Scan for the cell matching the given text and deliver its (x, y) coordinate at center. 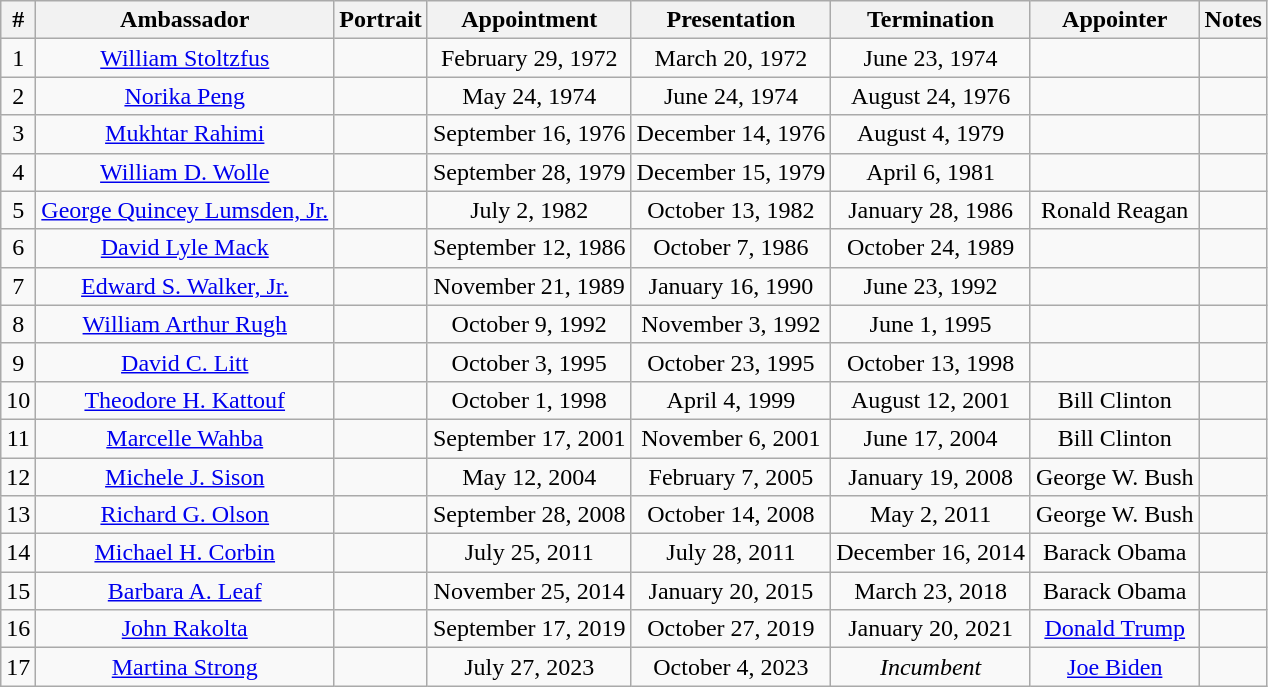
Edward S. Walker, Jr. (185, 286)
May 2, 2011 (931, 515)
June 1, 1995 (931, 324)
Martina Strong (185, 667)
October 9, 1992 (529, 324)
Appointment (529, 20)
Richard G. Olson (185, 515)
Joe Biden (1114, 667)
January 28, 1986 (931, 210)
17 (18, 667)
January 20, 2021 (931, 629)
July 28, 2011 (731, 553)
1 (18, 58)
September 17, 2019 (529, 629)
April 6, 1981 (931, 172)
Presentation (731, 20)
February 7, 2005 (731, 477)
William Arthur Rugh (185, 324)
13 (18, 515)
Michael H. Corbin (185, 553)
3 (18, 134)
October 4, 2023 (731, 667)
March 23, 2018 (931, 591)
October 23, 1995 (731, 362)
Appointer (1114, 20)
April 4, 1999 (731, 400)
August 24, 1976 (931, 96)
Termination (931, 20)
John Rakolta (185, 629)
September 17, 2001 (529, 438)
David C. Litt (185, 362)
September 12, 1986 (529, 248)
June 23, 1974 (931, 58)
Portrait (381, 20)
Ambassador (185, 20)
February 29, 1972 (529, 58)
Michele J. Sison (185, 477)
September 28, 1979 (529, 172)
October 1, 1998 (529, 400)
11 (18, 438)
12 (18, 477)
8 (18, 324)
Donald Trump (1114, 629)
10 (18, 400)
October 3, 1995 (529, 362)
March 20, 1972 (731, 58)
September 16, 1976 (529, 134)
7 (18, 286)
October 27, 2019 (731, 629)
4 (18, 172)
Mukhtar Rahimi (185, 134)
May 24, 1974 (529, 96)
June 23, 1992 (931, 286)
November 6, 2001 (731, 438)
Theodore H. Kattouf (185, 400)
October 14, 2008 (731, 515)
November 25, 2014 (529, 591)
# (18, 20)
June 17, 2004 (931, 438)
16 (18, 629)
9 (18, 362)
October 13, 1982 (731, 210)
14 (18, 553)
Barbara A. Leaf (185, 591)
2 (18, 96)
Norika Peng (185, 96)
October 13, 1998 (931, 362)
January 19, 2008 (931, 477)
David Lyle Mack (185, 248)
15 (18, 591)
6 (18, 248)
George Quincey Lumsden, Jr. (185, 210)
August 4, 1979 (931, 134)
June 24, 1974 (731, 96)
December 15, 1979 (731, 172)
August 12, 2001 (931, 400)
October 7, 1986 (731, 248)
Notes (1233, 20)
William Stoltzfus (185, 58)
October 24, 1989 (931, 248)
November 21, 1989 (529, 286)
Incumbent (931, 667)
May 12, 2004 (529, 477)
November 3, 1992 (731, 324)
Marcelle Wahba (185, 438)
January 20, 2015 (731, 591)
5 (18, 210)
July 25, 2011 (529, 553)
Ronald Reagan (1114, 210)
July 27, 2023 (529, 667)
January 16, 1990 (731, 286)
December 16, 2014 (931, 553)
September 28, 2008 (529, 515)
July 2, 1982 (529, 210)
William D. Wolle (185, 172)
December 14, 1976 (731, 134)
